Detect which cell encompasses the target text, then output its [X, Y] center coordinate. 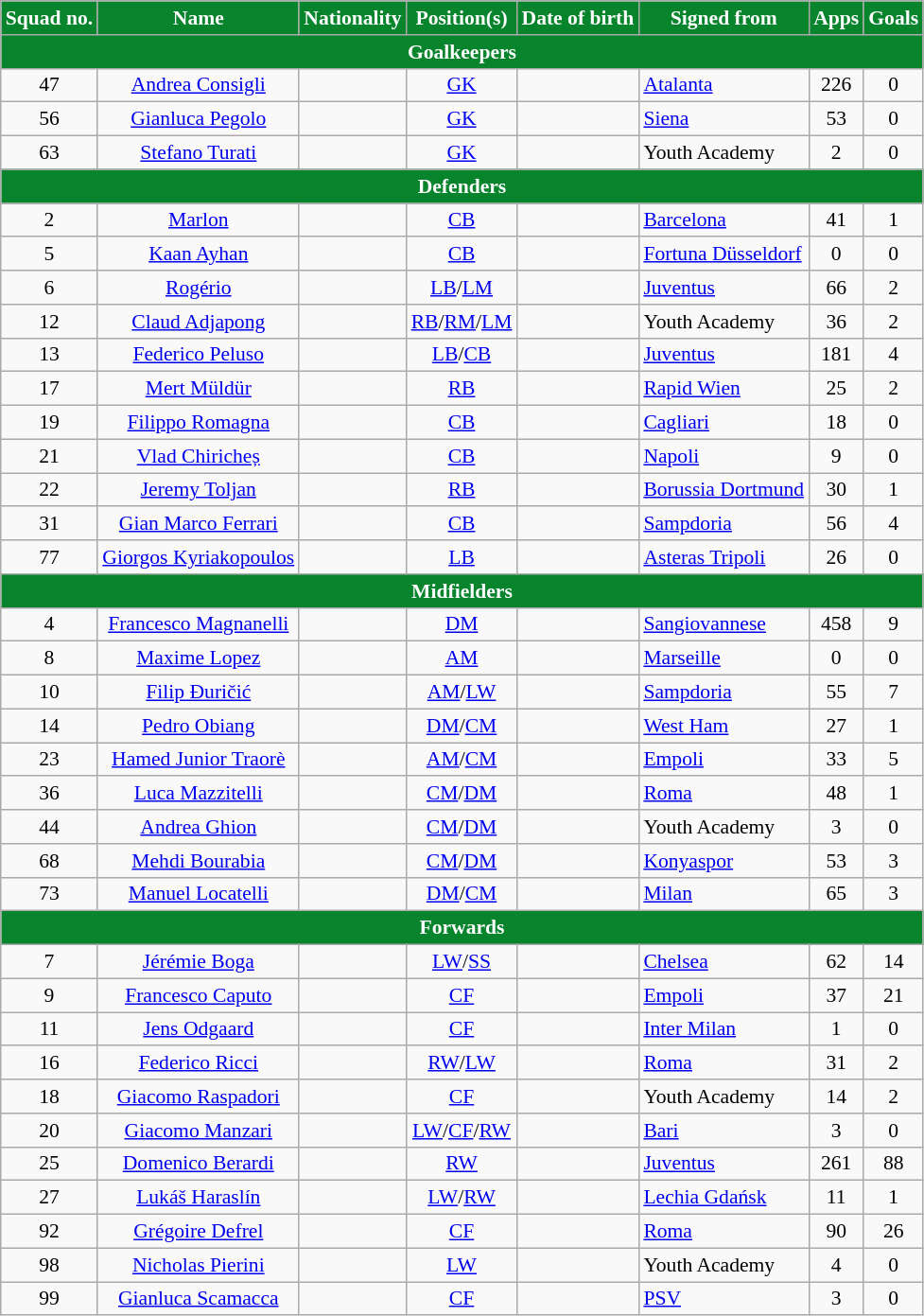
33 [836, 760]
RW [462, 1164]
Position(s) [462, 18]
Kaan Ayhan [199, 254]
DM [462, 624]
12 [49, 322]
47 [49, 85]
Maxime Lopez [199, 658]
Gianluca Pegolo [199, 119]
19 [49, 423]
LW/CF/RW [462, 1131]
Gian Marco Ferrari [199, 524]
RW/LW [462, 1063]
458 [836, 624]
Giacomo Raspadori [199, 1097]
90 [836, 1232]
44 [49, 827]
LW/RW [462, 1198]
99 [49, 1299]
226 [836, 85]
Filippo Romagna [199, 423]
Gianluca Scamacca [199, 1299]
Napoli [724, 456]
Rogério [199, 288]
63 [49, 153]
Federico Ricci [199, 1063]
Jérémie Boga [199, 962]
Nicholas Pierini [199, 1265]
92 [49, 1232]
65 [836, 894]
66 [836, 288]
Barcelona [724, 220]
Goals [893, 18]
Lukáš Haraslín [199, 1198]
Mert Müldür [199, 389]
Fortuna Düsseldorf [724, 254]
Andrea Consigli [199, 85]
AM [462, 658]
Name [199, 18]
Squad no. [49, 18]
Stefano Turati [199, 153]
Date of birth [577, 18]
8 [49, 658]
37 [836, 995]
Federico Peluso [199, 355]
LW/SS [462, 962]
Konyaspor [724, 861]
22 [49, 490]
Claud Adjapong [199, 322]
Filip Đuričić [199, 693]
Bari [724, 1131]
48 [836, 794]
55 [836, 693]
Francesco Magnanelli [199, 624]
Rapid Wien [724, 389]
Midfielders [462, 591]
Jens Odgaard [199, 1029]
98 [49, 1265]
Defenders [462, 186]
Goalkeepers [462, 52]
Grégoire Defrel [199, 1232]
23 [49, 760]
Manuel Locatelli [199, 894]
Forwards [462, 928]
10 [49, 693]
Sangiovannese [724, 624]
17 [49, 389]
Atalanta [724, 85]
Apps [836, 18]
77 [49, 557]
Inter Milan [724, 1029]
AM/LW [462, 693]
Asteras Tripoli [724, 557]
Hamed Junior Traorè [199, 760]
Nationality [352, 18]
Cagliari [724, 423]
AM/CM [462, 760]
6 [49, 288]
Giacomo Manzari [199, 1131]
62 [836, 962]
30 [836, 490]
Lechia Gdańsk [724, 1198]
Domenico Berardi [199, 1164]
Signed from [724, 18]
181 [836, 355]
Pedro Obiang [199, 726]
PSV [724, 1299]
RB/RM/LM [462, 322]
Marlon [199, 220]
West Ham [724, 726]
41 [836, 220]
13 [49, 355]
LB/LM [462, 288]
261 [836, 1164]
Borussia Dortmund [724, 490]
16 [49, 1063]
LW [462, 1265]
LB/CB [462, 355]
Marseille [724, 658]
73 [49, 894]
88 [893, 1164]
20 [49, 1131]
Giorgos Kyriakopoulos [199, 557]
68 [49, 861]
Siena [724, 119]
Francesco Caputo [199, 995]
LB [462, 557]
Chelsea [724, 962]
Jeremy Toljan [199, 490]
Andrea Ghion [199, 827]
Milan [724, 894]
Vlad Chiricheș [199, 456]
Luca Mazzitelli [199, 794]
Mehdi Bourabia [199, 861]
